Capture the cell that displays the provided text and extract its [X, Y] central coordinate. 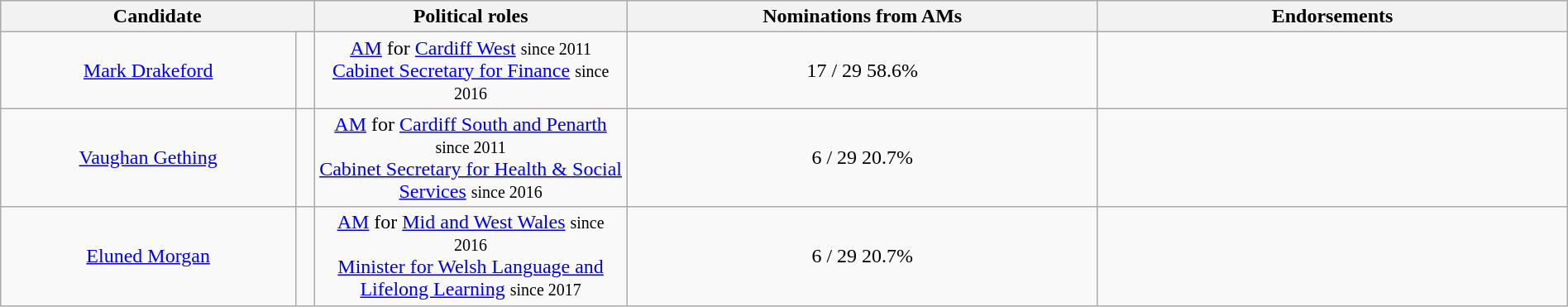
Endorsements [1332, 17]
Mark Drakeford [149, 70]
Candidate [157, 17]
Nominations from AMs [863, 17]
17 / 29 58.6% [863, 70]
Eluned Morgan [149, 257]
Political roles [471, 17]
AM for Cardiff West since 2011Cabinet Secretary for Finance since 2016 [471, 70]
Vaughan Gething [149, 157]
AM for Mid and West Wales since 2016Minister for Welsh Language and Lifelong Learning since 2017 [471, 257]
AM for Cardiff South and Penarth since 2011Cabinet Secretary for Health & Social Services since 2016 [471, 157]
